Pinpoint the cell where the given text exists, returning its (x, y) midpoint coordinate. 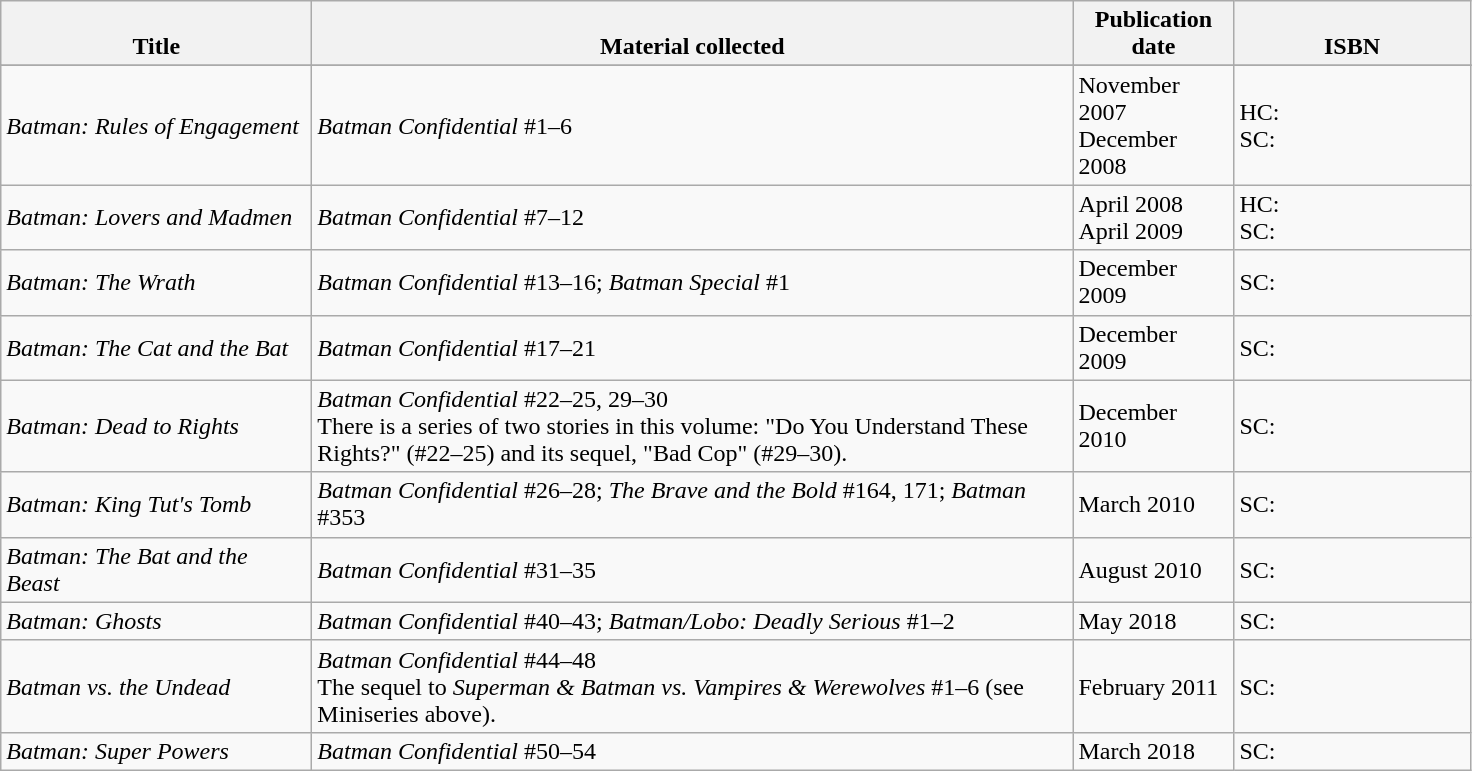
Material collected (692, 34)
March 2018 (1154, 751)
ISBN (1352, 34)
Batman vs. the Undead (156, 686)
Batman: The Bat and the Beast (156, 570)
April 2008April 2009 (1154, 218)
Title (156, 34)
Batman: The Wrath (156, 282)
Batman: Super Powers (156, 751)
Batman Confidential #1–6 (692, 126)
Batman Confidential #26–28; The Brave and the Bold #164, 171; Batman #353 (692, 504)
March 2010 (1154, 504)
Batman: King Tut's Tomb (156, 504)
May 2018 (1154, 621)
Batman: Lovers and Madmen (156, 218)
Batman: Rules of Engagement (156, 126)
August 2010 (1154, 570)
Batman Confidential #31–35 (692, 570)
Batman Confidential #17–21 (692, 348)
Batman: Dead to Rights (156, 426)
December 2010 (1154, 426)
Batman Confidential #13–16; Batman Special #1 (692, 282)
November 2007December 2008 (1154, 126)
Batman: Ghosts (156, 621)
Publication date (1154, 34)
Batman Confidential #50–54 (692, 751)
Batman Confidential #40–43; Batman/Lobo: Deadly Serious #1–2 (692, 621)
Batman Confidential #7–12 (692, 218)
Batman: The Cat and the Bat (156, 348)
Batman Confidential #44–48The sequel to Superman & Batman vs. Vampires & Werewolves #1–6 (see Miniseries above). (692, 686)
February 2011 (1154, 686)
